Locate the cell with the specified text and output its (X, Y) center coordinate. 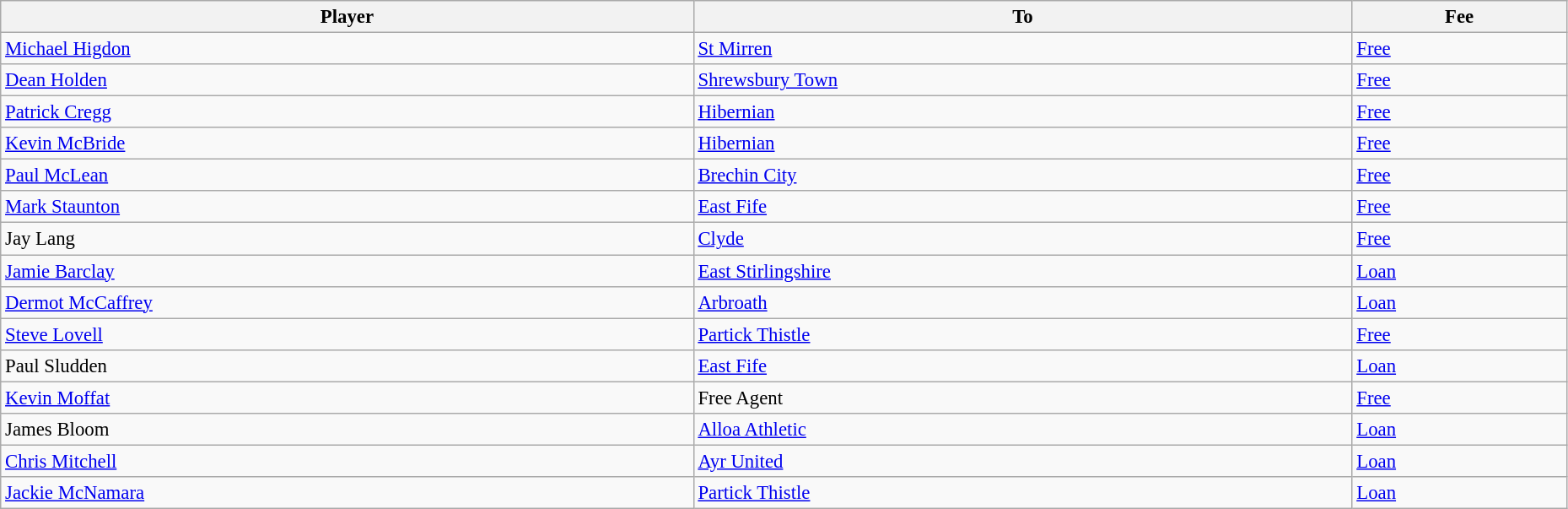
East Stirlingshire (1022, 271)
St Mirren (1022, 49)
Dean Holden (348, 80)
Steve Lovell (348, 334)
Ayr United (1022, 461)
Brechin City (1022, 176)
Player (348, 17)
Jamie Barclay (348, 271)
Jay Lang (348, 239)
James Bloom (348, 430)
Chris Mitchell (348, 461)
Paul McLean (348, 176)
Mark Staunton (348, 207)
Michael Higdon (348, 49)
Paul Sludden (348, 366)
Dermot McCaffrey (348, 302)
Clyde (1022, 239)
Fee (1459, 17)
Jackie McNamara (348, 493)
Shrewsbury Town (1022, 80)
Alloa Athletic (1022, 430)
Arbroath (1022, 302)
Patrick Cregg (348, 112)
Free Agent (1022, 398)
To (1022, 17)
Kevin McBride (348, 143)
Kevin Moffat (348, 398)
